Capture the cell that displays the provided text and extract its (x, y) central coordinate. 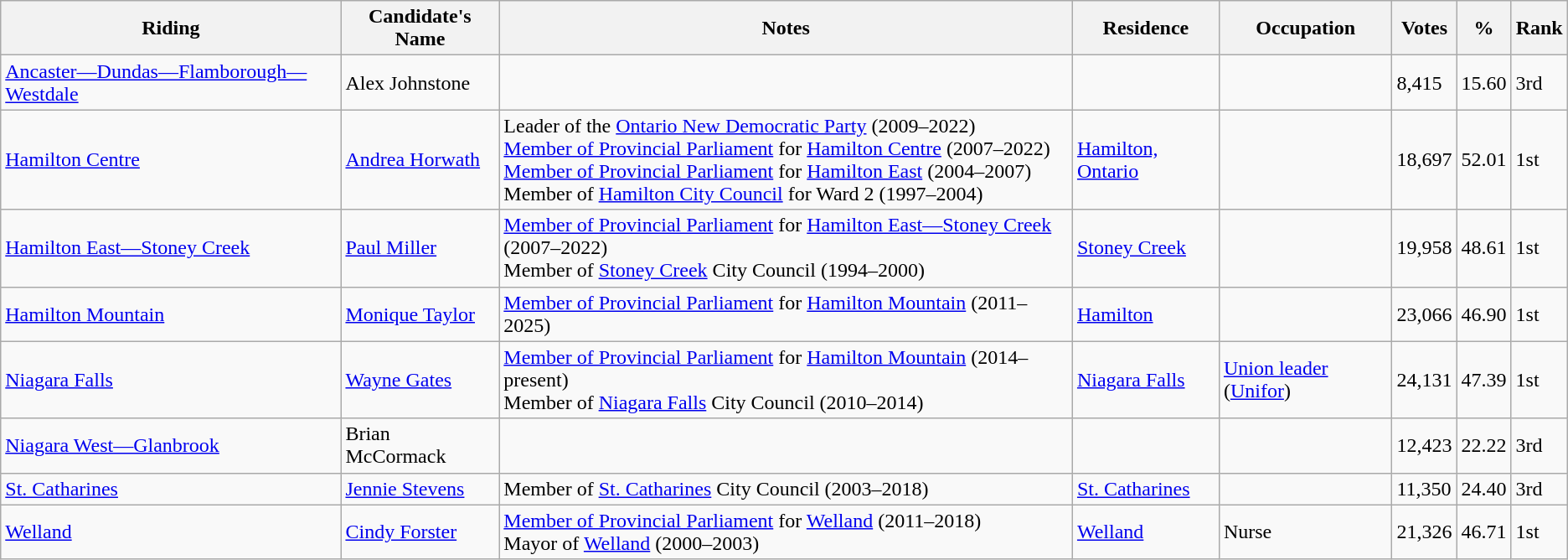
46.90 (1484, 314)
23,066 (1424, 314)
Ancaster—Dundas—Flamborough—Westdale (171, 82)
Stoney Creek (1146, 248)
18,697 (1424, 159)
11,350 (1424, 489)
48.61 (1484, 248)
Residence (1146, 29)
Hamilton, Ontario (1146, 159)
Member of St. Catharines City Council (2003–2018) (786, 489)
Wayne Gates (420, 380)
Brian McCormack (420, 446)
Candidate's Name (420, 29)
24.40 (1484, 489)
15.60 (1484, 82)
Member of Provincial Parliament for Hamilton East—Stoney Creek (2007–2022) Member of Stoney Creek City Council (1994–2000) (786, 248)
Union leader (Unifor) (1305, 380)
Hamilton Centre (171, 159)
46.71 (1484, 531)
22.22 (1484, 446)
Niagara West—Glanbrook (171, 446)
Rank (1540, 29)
Andrea Horwath (420, 159)
Notes (786, 29)
21,326 (1424, 531)
Member of Provincial Parliament for Welland (2011–2018) Mayor of Welland (2000–2003) (786, 531)
Nurse (1305, 531)
Member of Provincial Parliament for Hamilton Mountain (2014–present) Member of Niagara Falls City Council (2010–2014) (786, 380)
52.01 (1484, 159)
Paul Miller (420, 248)
Monique Taylor (420, 314)
12,423 (1424, 446)
24,131 (1424, 380)
Riding (171, 29)
Jennie Stevens (420, 489)
19,958 (1424, 248)
Cindy Forster (420, 531)
Alex Johnstone (420, 82)
Hamilton Mountain (171, 314)
47.39 (1484, 380)
Votes (1424, 29)
Member of Provincial Parliament for Hamilton Mountain (2011–2025) (786, 314)
Hamilton East—Stoney Creek (171, 248)
Hamilton (1146, 314)
% (1484, 29)
Occupation (1305, 29)
8,415 (1424, 82)
